Extract the [X, Y] coordinate from the center of the cell holding the provided text.  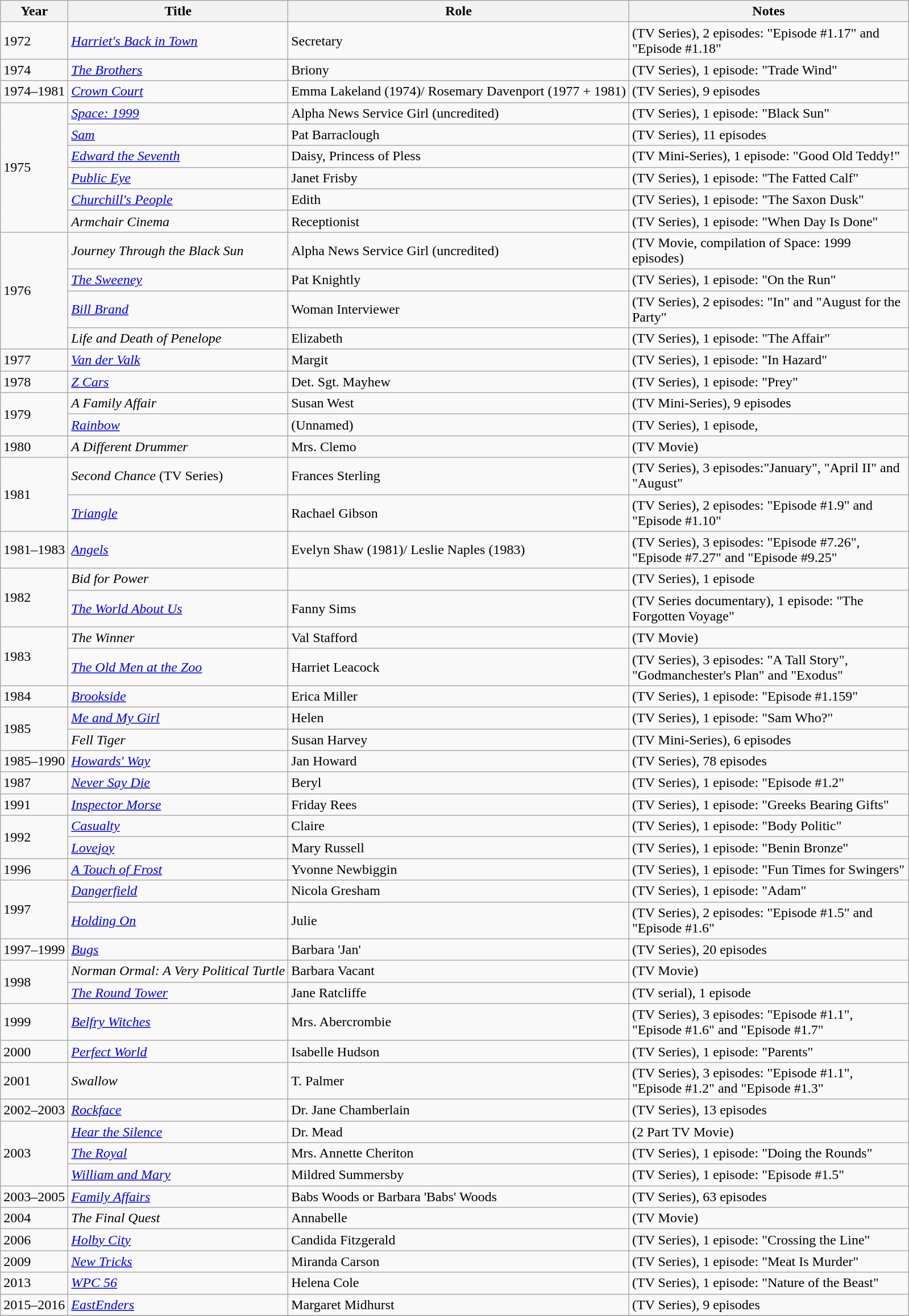
Casualty [179, 826]
Dr. Jane Chamberlain [459, 1110]
Susan West [459, 403]
Life and Death of Penelope [179, 339]
Erica Miller [459, 696]
1997 [34, 909]
1981–1983 [34, 550]
Bid for Power [179, 579]
(TV Series), 63 episodes [769, 1197]
T. Palmer [459, 1081]
1981 [34, 494]
(TV Series), 1 episode: "Black Sun" [769, 113]
Armchair Cinema [179, 221]
(TV Series), 2 episodes: "Episode #1.9" and "Episode #1.10" [769, 513]
Holding On [179, 921]
Barbara 'Jan' [459, 949]
Harriet Leacock [459, 667]
1983 [34, 656]
Babs Woods or Barbara 'Babs' Woods [459, 1197]
2009 [34, 1261]
Claire [459, 826]
1991 [34, 805]
Pat Knightly [459, 280]
1985 [34, 728]
Elizabeth [459, 339]
Secretary [459, 41]
(TV Series), 1 episode, [769, 425]
Frances Sterling [459, 476]
Mary Russell [459, 848]
(TV Series), 1 episode: "Sam Who?" [769, 718]
Candida Fitzgerald [459, 1240]
Notes [769, 11]
Det. Sgt. Mayhew [459, 382]
1998 [34, 982]
(TV Series), 1 episode: "Trade Wind" [769, 70]
New Tricks [179, 1261]
(TV Series), 1 episode: "Meat Is Murder" [769, 1261]
A Family Affair [179, 403]
1987 [34, 783]
Helena Cole [459, 1283]
Harriet's Back in Town [179, 41]
(TV Mini-Series), 6 episodes [769, 739]
William and Mary [179, 1175]
(TV Series), 1 episode: "On the Run" [769, 280]
(TV Series), 2 episodes: "Episode #1.17" and "Episode #1.18" [769, 41]
(TV Series), 1 episode: "Parents" [769, 1051]
Van der Valk [179, 360]
Nicola Gresham [459, 891]
Annabelle [459, 1218]
Emma Lakeland (1974)/ Rosemary Davenport (1977 + 1981) [459, 91]
(TV Series), 1 episode: "Benin Bronze" [769, 848]
1992 [34, 837]
(TV serial), 1 episode [769, 993]
1997–1999 [34, 949]
1999 [34, 1022]
Val Stafford [459, 638]
Jan Howard [459, 761]
1979 [34, 414]
(TV Series), 1 episode: "Crossing the Line" [769, 1240]
2002–2003 [34, 1110]
1977 [34, 360]
Pat Barraclough [459, 135]
Bugs [179, 949]
Dangerfield [179, 891]
(TV Series), 1 episode: "Greeks Bearing Gifts" [769, 805]
Mrs. Clemo [459, 447]
Lovejoy [179, 848]
Isabelle Hudson [459, 1051]
A Different Drummer [179, 447]
Jane Ratcliffe [459, 993]
Space: 1999 [179, 113]
Howards' Way [179, 761]
Receptionist [459, 221]
(TV Series), 2 episodes: "In" and "August for the Party" [769, 309]
Year [34, 11]
(TV Series), 3 episodes:"January", "April II" and "August" [769, 476]
2003 [34, 1153]
Edith [459, 199]
Second Chance (TV Series) [179, 476]
Brookside [179, 696]
(TV Series), 1 episode: "The Affair" [769, 339]
Daisy, Princess of Pless [459, 156]
1975 [34, 167]
Rachael Gibson [459, 513]
The Royal [179, 1153]
Z Cars [179, 382]
Family Affairs [179, 1197]
The Old Men at the Zoo [179, 667]
(TV Series), 3 episodes: "Episode #1.1", "Episode #1.6" and "Episode #1.7" [769, 1022]
Miranda Carson [459, 1261]
(TV Series), 1 episode: "Fun Times for Swingers" [769, 869]
(TV Series), 1 episode: "Nature of the Beast" [769, 1283]
2006 [34, 1240]
(TV Mini-Series), 9 episodes [769, 403]
(TV Series), 3 episodes: "Episode #1.1", "Episode #1.2" and "Episode #1.3" [769, 1081]
(TV Series), 1 episode: "Adam" [769, 891]
1978 [34, 382]
2000 [34, 1051]
(TV Series), 1 episode [769, 579]
1996 [34, 869]
(2 Part TV Movie) [769, 1131]
(TV Series), 1 episode: "Episode #1.159" [769, 696]
Mildred Summersby [459, 1175]
The Final Quest [179, 1218]
Churchill's People [179, 199]
2004 [34, 1218]
(TV Series), 3 episodes: "Episode #7.26", "Episode #7.27" and "Episode #9.25" [769, 550]
Dr. Mead [459, 1131]
(TV Series), 1 episode: "Episode #1.5" [769, 1175]
Inspector Morse [179, 805]
(TV Series), 1 episode: "Body Politic" [769, 826]
Rainbow [179, 425]
Susan Harvey [459, 739]
The Winner [179, 638]
(TV Mini-Series), 1 episode: "Good Old Teddy!" [769, 156]
Fanny Sims [459, 608]
A Touch of Frost [179, 869]
The Sweeney [179, 280]
Beryl [459, 783]
(TV Series), 11 episodes [769, 135]
Hear the Silence [179, 1131]
Mrs. Abercrombie [459, 1022]
Title [179, 11]
Crown Court [179, 91]
The World About Us [179, 608]
1984 [34, 696]
Public Eye [179, 178]
(TV Series), 2 episodes: "Episode #1.5" and "Episode #1.6" [769, 921]
(Unnamed) [459, 425]
(TV Series), 1 episode: "Episode #1.2" [769, 783]
Margaret Midhurst [459, 1305]
2013 [34, 1283]
Angels [179, 550]
(TV Series), 1 episode: "In Hazard" [769, 360]
Rockface [179, 1110]
1982 [34, 598]
Edward the Seventh [179, 156]
(TV Series documentary), 1 episode: "The Forgotten Voyage" [769, 608]
Norman Ormal: A Very Political Turtle [179, 971]
(TV Series), 1 episode: "Prey" [769, 382]
(TV Series), 1 episode: "The Fatted Calf" [769, 178]
Me and My Girl [179, 718]
Perfect World [179, 1051]
2003–2005 [34, 1197]
Bill Brand [179, 309]
Evelyn Shaw (1981)/ Leslie Naples (1983) [459, 550]
1985–1990 [34, 761]
Holby City [179, 1240]
(TV Movie, compilation of Space: 1999 episodes) [769, 250]
(TV Series), 20 episodes [769, 949]
Janet Frisby [459, 178]
(TV Series), 1 episode: "Doing the Rounds" [769, 1153]
Belfry Witches [179, 1022]
Role [459, 11]
EastEnders [179, 1305]
1972 [34, 41]
Yvonne Newbiggin [459, 869]
Never Say Die [179, 783]
WPC 56 [179, 1283]
Briony [459, 70]
Friday Rees [459, 805]
(TV Series), 3 episodes: "A Tall Story", "Godmanchester's Plan" and "Exodus" [769, 667]
2015–2016 [34, 1305]
Journey Through the Black Sun [179, 250]
The Brothers [179, 70]
Swallow [179, 1081]
Barbara Vacant [459, 971]
Julie [459, 921]
(TV Series), 13 episodes [769, 1110]
(TV Series), 1 episode: "When Day Is Done" [769, 221]
Helen [459, 718]
(TV Series), 78 episodes [769, 761]
(TV Series), 1 episode: "The Saxon Dusk" [769, 199]
Mrs. Annette Cheriton [459, 1153]
1980 [34, 447]
Sam [179, 135]
The Round Tower [179, 993]
Triangle [179, 513]
Fell Tiger [179, 739]
1976 [34, 290]
Woman Interviewer [459, 309]
2001 [34, 1081]
Margit [459, 360]
1974 [34, 70]
1974–1981 [34, 91]
